Capture the cell that displays the provided text and extract its [x, y] central coordinate. 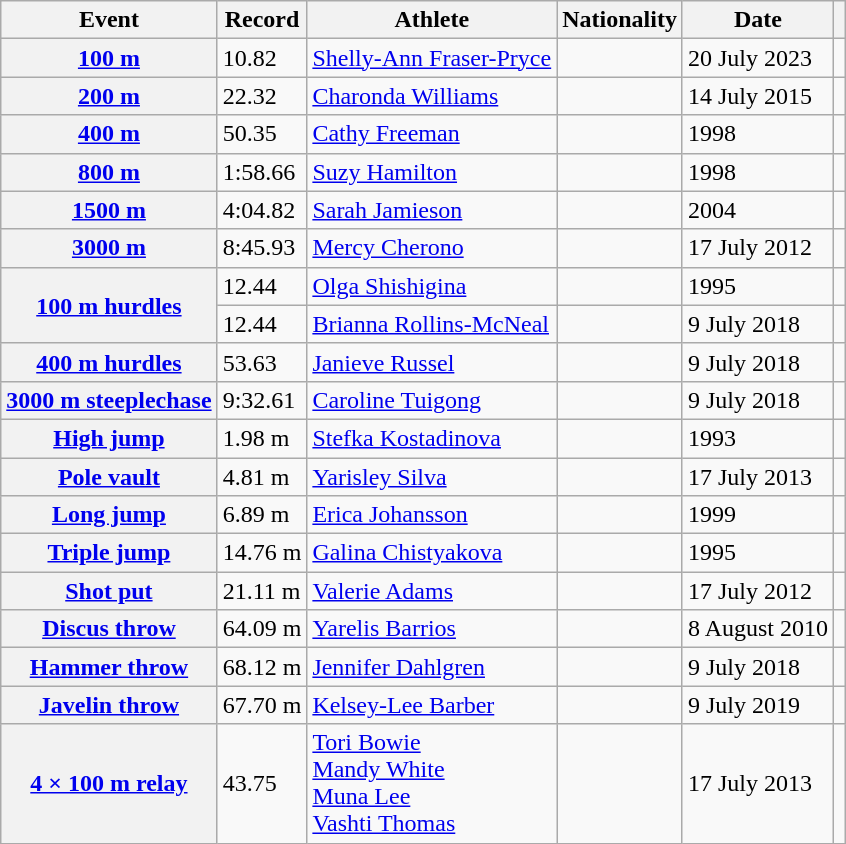
43.75 [262, 784]
Tori BowieMandy WhiteMuna LeeVashti Thomas [432, 784]
68.12 m [262, 667]
400 m hurdles [109, 362]
14.76 m [262, 553]
1993 [758, 438]
200 m [109, 96]
1:58.66 [262, 172]
8:45.93 [262, 248]
Kelsey-Lee Barber [432, 705]
Suzy Hamilton [432, 172]
100 m [109, 58]
9:32.61 [262, 400]
1500 m [109, 210]
Record [262, 20]
Janieve Russel [432, 362]
Valerie Adams [432, 591]
10.82 [262, 58]
800 m [109, 172]
High jump [109, 438]
Galina Chistyakova [432, 553]
Pole vault [109, 477]
3000 m steeplechase [109, 400]
100 m hurdles [109, 305]
Hammer throw [109, 667]
Javelin throw [109, 705]
4.81 m [262, 477]
Yarisley Silva [432, 477]
Jennifer Dahlgren [432, 667]
Yarelis Barrios [432, 629]
Date [758, 20]
Mercy Cherono [432, 248]
Shot put [109, 591]
Shelly-Ann Fraser-Pryce [432, 58]
Charonda Williams [432, 96]
4:04.82 [262, 210]
Sarah Jamieson [432, 210]
1.98 m [262, 438]
Cathy Freeman [432, 134]
22.32 [262, 96]
20 July 2023 [758, 58]
Brianna Rollins-McNeal [432, 324]
67.70 m [262, 705]
3000 m [109, 248]
9 July 2019 [758, 705]
Event [109, 20]
8 August 2010 [758, 629]
14 July 2015 [758, 96]
Athlete [432, 20]
Olga Shishigina [432, 286]
Erica Johansson [432, 515]
53.63 [262, 362]
2004 [758, 210]
Discus throw [109, 629]
400 m [109, 134]
Stefka Kostadinova [432, 438]
21.11 m [262, 591]
Nationality [620, 20]
Long jump [109, 515]
Caroline Tuigong [432, 400]
6.89 m [262, 515]
Triple jump [109, 553]
4 × 100 m relay [109, 784]
1999 [758, 515]
64.09 m [262, 629]
50.35 [262, 134]
